Search for the cell housing the specified text and yield its (x, y) center coordinate. 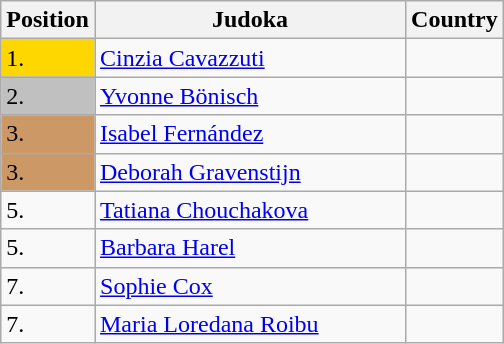
2. (48, 96)
Position (48, 20)
Sophie Cox (250, 286)
Judoka (250, 20)
Maria Loredana Roibu (250, 324)
1. (48, 58)
Tatiana Chouchakova (250, 210)
Cinzia Cavazzuti (250, 58)
Yvonne Bönisch (250, 96)
Barbara Harel (250, 248)
Isabel Fernández (250, 134)
Deborah Gravenstijn (250, 172)
Country (455, 20)
